Detect which cell encompasses the target text, then output its (x, y) center coordinate. 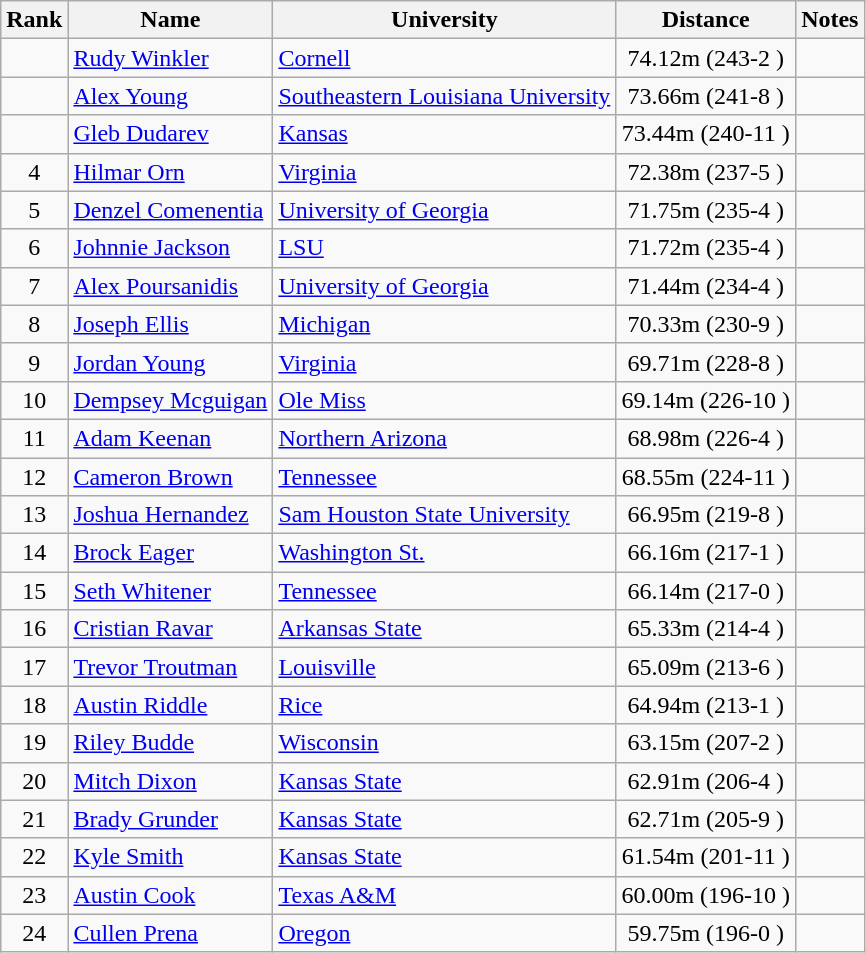
LSU (444, 248)
17 (34, 667)
Kansas (444, 134)
74.12m (243-2 ) (706, 58)
Hilmar Orn (170, 172)
62.91m (206-4 ) (706, 781)
70.33m (230-9 ) (706, 324)
Oregon (444, 933)
Joshua Hernandez (170, 515)
16 (34, 629)
65.33m (214-4 ) (706, 629)
Rank (34, 20)
62.71m (205-9 ) (706, 819)
Rudy Winkler (170, 58)
73.44m (240-11 ) (706, 134)
Dempsey Mcguigan (170, 400)
Austin Riddle (170, 705)
63.15m (207-2 ) (706, 743)
Brady Grunder (170, 819)
Arkansas State (444, 629)
13 (34, 515)
Notes (830, 20)
Adam Keenan (170, 438)
71.72m (235-4 ) (706, 248)
8 (34, 324)
Southeastern Louisiana University (444, 96)
22 (34, 857)
7 (34, 286)
19 (34, 743)
Brock Eager (170, 553)
6 (34, 248)
Joseph Ellis (170, 324)
Denzel Comenentia (170, 210)
Rice (444, 705)
Gleb Dudarev (170, 134)
Distance (706, 20)
18 (34, 705)
66.16m (217-1 ) (706, 553)
23 (34, 895)
Louisville (444, 667)
University (444, 20)
Northern Arizona (444, 438)
Texas A&M (444, 895)
66.14m (217-0 ) (706, 591)
72.38m (237-5 ) (706, 172)
73.66m (241-8 ) (706, 96)
Trevor Troutman (170, 667)
59.75m (196-0 ) (706, 933)
71.44m (234-4 ) (706, 286)
Riley Budde (170, 743)
64.94m (213-1 ) (706, 705)
Austin Cook (170, 895)
12 (34, 477)
Mitch Dixon (170, 781)
69.71m (228-8 ) (706, 362)
71.75m (235-4 ) (706, 210)
68.55m (224-11 ) (706, 477)
5 (34, 210)
9 (34, 362)
24 (34, 933)
66.95m (219-8 ) (706, 515)
65.09m (213-6 ) (706, 667)
15 (34, 591)
Michigan (444, 324)
Sam Houston State University (444, 515)
Cameron Brown (170, 477)
Cornell (444, 58)
60.00m (196-10 ) (706, 895)
20 (34, 781)
61.54m (201-11 ) (706, 857)
Ole Miss (444, 400)
68.98m (226-4 ) (706, 438)
Kyle Smith (170, 857)
4 (34, 172)
Washington St. (444, 553)
Cullen Prena (170, 933)
11 (34, 438)
Name (170, 20)
Johnnie Jackson (170, 248)
Wisconsin (444, 743)
Alex Young (170, 96)
Jordan Young (170, 362)
Alex Poursanidis (170, 286)
14 (34, 553)
Cristian Ravar (170, 629)
Seth Whitener (170, 591)
10 (34, 400)
69.14m (226-10 ) (706, 400)
21 (34, 819)
